Locate the cell with the specified text and output its [X, Y] center coordinate. 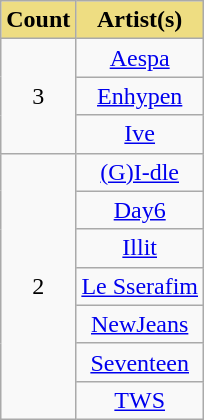
Day6 [140, 210]
TWS [140, 400]
Ive [140, 134]
Artist(s) [140, 20]
2 [38, 286]
(G)I-dle [140, 172]
Illit [140, 248]
Count [38, 20]
Seventeen [140, 362]
Aespa [140, 58]
3 [38, 96]
Enhypen [140, 96]
Le Sserafim [140, 286]
NewJeans [140, 324]
